Locate the cell with the specified text and output its (X, Y) center coordinate. 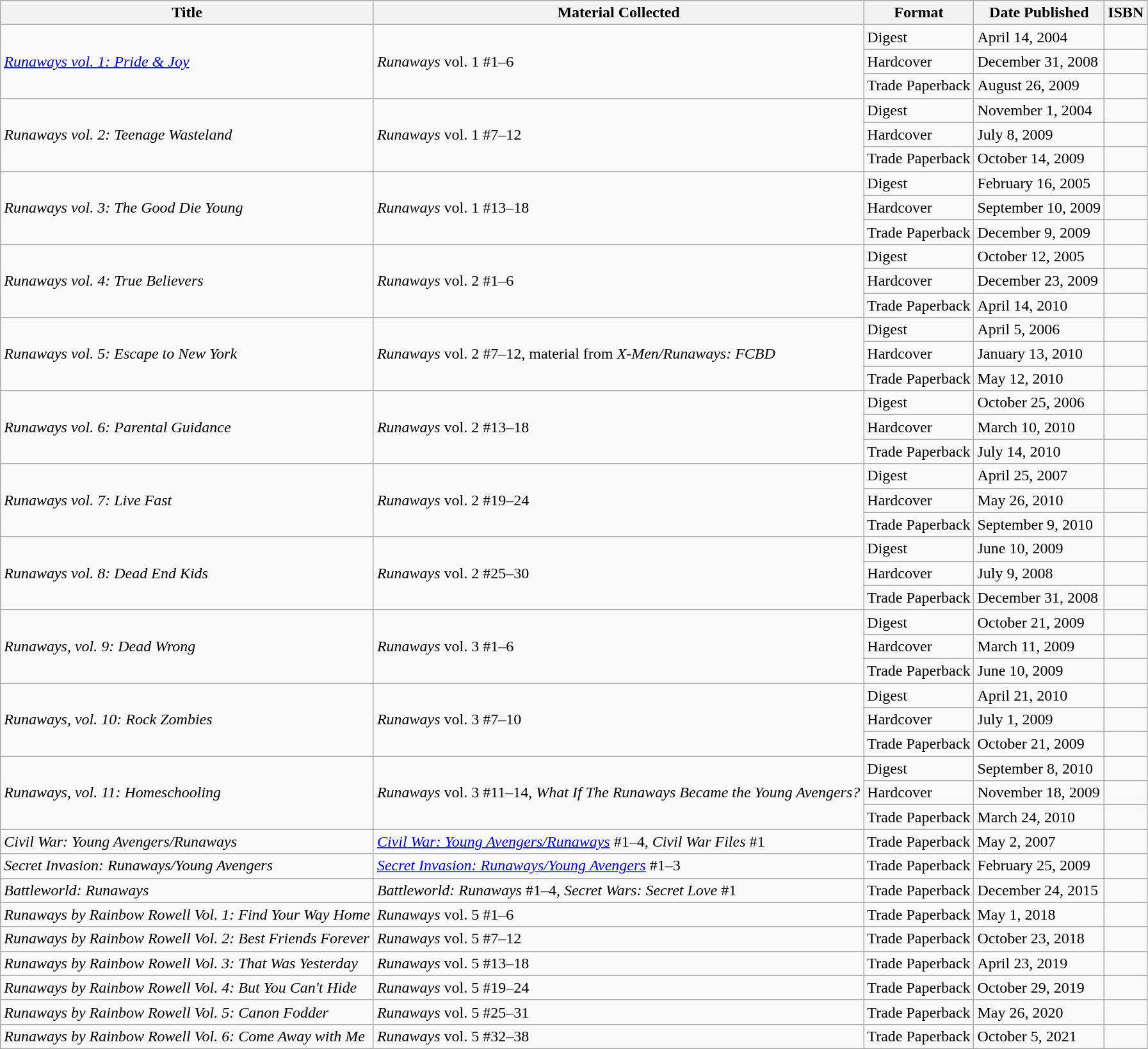
April 25, 2007 (1039, 476)
May 1, 2018 (1039, 915)
Runaways vol. 5 #32–38 (618, 1036)
Runaways vol. 5: Escape to New York (187, 354)
December 23, 2009 (1039, 281)
Secret Invasion: Runaways/Young Avengers (187, 866)
Date Published (1039, 13)
September 9, 2010 (1039, 524)
October 29, 2019 (1039, 988)
Title (187, 13)
October 12, 2005 (1039, 256)
Runaways by Rainbow Rowell Vol. 4: But You Can't Hide (187, 988)
Battleworld: Runaways (187, 890)
Runaways vol. 2 #13–18 (618, 427)
Runaways vol. 1: Pride & Joy (187, 61)
Runaways vol. 6: Parental Guidance (187, 427)
Runaways by Rainbow Rowell Vol. 1: Find Your Way Home (187, 915)
Civil War: Young Avengers/Runaways (187, 842)
Runaways vol. 2: Teenage Wasteland (187, 134)
Runaways vol. 7: Live Fast (187, 500)
Runaways vol. 4: True Believers (187, 281)
Runaways vol. 1 #7–12 (618, 134)
September 8, 2010 (1039, 768)
Runaways by Rainbow Rowell Vol. 3: That Was Yesterday (187, 963)
Runaways vol. 1 #1–6 (618, 61)
May 26, 2010 (1039, 500)
April 23, 2019 (1039, 963)
July 1, 2009 (1039, 720)
March 24, 2010 (1039, 817)
Runaways, vol. 9: Dead Wrong (187, 646)
April 5, 2006 (1039, 330)
November 18, 2009 (1039, 793)
July 8, 2009 (1039, 134)
April 21, 2010 (1039, 695)
August 26, 2009 (1039, 86)
April 14, 2010 (1039, 305)
Runaways vol. 5 #13–18 (618, 963)
February 16, 2005 (1039, 183)
October 14, 2009 (1039, 159)
October 23, 2018 (1039, 939)
Runaways vol. 5 #7–12 (618, 939)
November 1, 2004 (1039, 110)
September 10, 2009 (1039, 207)
Runaways, vol. 10: Rock Zombies (187, 719)
Secret Invasion: Runaways/Young Avengers #1–3 (618, 866)
October 5, 2021 (1039, 1036)
May 12, 2010 (1039, 378)
July 9, 2008 (1039, 573)
January 13, 2010 (1039, 354)
Runaways vol. 1 #13–18 (618, 207)
Runaways by Rainbow Rowell Vol. 6: Come Away with Me (187, 1036)
Runaways by Rainbow Rowell Vol. 5: Canon Fodder (187, 1012)
October 25, 2006 (1039, 403)
Runaways vol. 5 #1–6 (618, 915)
Runaways vol. 3 #1–6 (618, 646)
Runaways vol. 3 #11–14, What If The Runaways Became the Young Avengers? (618, 793)
April 14, 2004 (1039, 37)
ISBN (1126, 13)
Runaways vol. 2 #7–12, material from X-Men/Runaways: FCBD (618, 354)
Runaways vol. 2 #19–24 (618, 500)
Runaways vol. 5 #25–31 (618, 1012)
March 11, 2009 (1039, 646)
Runaways by Rainbow Rowell Vol. 2: Best Friends Forever (187, 939)
Battleworld: Runaways #1–4, Secret Wars: Secret Love #1 (618, 890)
Runaways vol. 8: Dead End Kids (187, 573)
Material Collected (618, 13)
March 10, 2010 (1039, 427)
Format (919, 13)
May 2, 2007 (1039, 842)
May 26, 2020 (1039, 1012)
Runaways vol. 2 #25–30 (618, 573)
Runaways vol. 3 #7–10 (618, 719)
July 14, 2010 (1039, 451)
Runaways vol. 3: The Good Die Young (187, 207)
December 9, 2009 (1039, 232)
Runaways, vol. 11: Homeschooling (187, 793)
Runaways vol. 2 #1–6 (618, 281)
Civil War: Young Avengers/Runaways #1–4, Civil War Files #1 (618, 842)
December 24, 2015 (1039, 890)
February 25, 2009 (1039, 866)
Runaways vol. 5 #19–24 (618, 988)
